Search for the cell housing the specified text and yield its [X, Y] center coordinate. 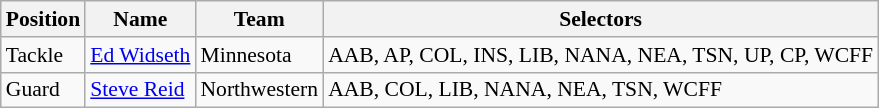
AAB, AP, COL, INS, LIB, NANA, NEA, TSN, UP, CP, WCFF [600, 55]
Ed Widseth [140, 55]
Name [140, 19]
Guard [43, 90]
Selectors [600, 19]
Northwestern [259, 90]
Tackle [43, 55]
Steve Reid [140, 90]
Minnesota [259, 55]
AAB, COL, LIB, NANA, NEA, TSN, WCFF [600, 90]
Team [259, 19]
Position [43, 19]
